Capture the cell that displays the provided text and extract its [x, y] central coordinate. 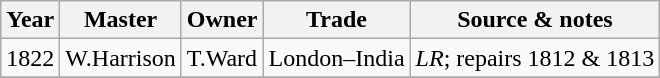
T.Ward [222, 58]
LR; repairs 1812 & 1813 [535, 58]
London–India [336, 58]
Master [121, 20]
1822 [30, 58]
Source & notes [535, 20]
W.Harrison [121, 58]
Trade [336, 20]
Year [30, 20]
Owner [222, 20]
